Pinpoint the cell where the given text exists, returning its (X, Y) midpoint coordinate. 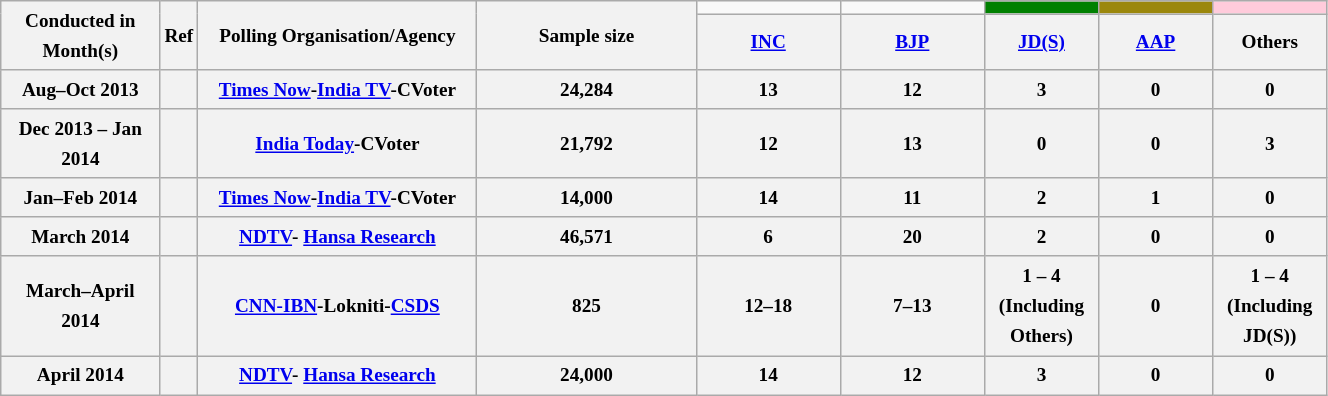
1 – 4 (Including Others) (1041, 306)
Sample size (586, 36)
24,284 (586, 90)
INC (768, 42)
CNN-IBN-Lokniti-CSDS (338, 306)
7–13 (912, 306)
825 (586, 306)
Others (1270, 42)
21,792 (586, 144)
April 2014 (80, 374)
46,571 (586, 236)
11 (912, 198)
14,000 (586, 198)
12–18 (768, 306)
JD(S) (1041, 42)
24,000 (586, 374)
1 – 4 (Including JD(S)) (1270, 306)
1 (1156, 198)
AAP (1156, 42)
Jan–Feb 2014 (80, 198)
Ref (179, 36)
Polling Organisation/Agency (338, 36)
March–April 2014 (80, 306)
BJP (912, 42)
India Today-CVoter (338, 144)
20 (912, 236)
March 2014 (80, 236)
Conducted in Month(s) (80, 36)
6 (768, 236)
Aug–Oct 2013 (80, 90)
Dec 2013 – Jan 2014 (80, 144)
